Find where the given text appears and provide that cell's center as [x, y] coordinate. 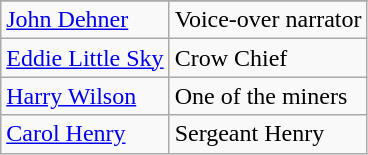
John Dehner [85, 20]
Carol Henry [85, 134]
Voice-over narrator [268, 20]
Sergeant Henry [268, 134]
Harry Wilson [85, 96]
Eddie Little Sky [85, 58]
One of the miners [268, 96]
Crow Chief [268, 58]
